Provide the (X, Y) coordinate of the cell's center where the given text is located.  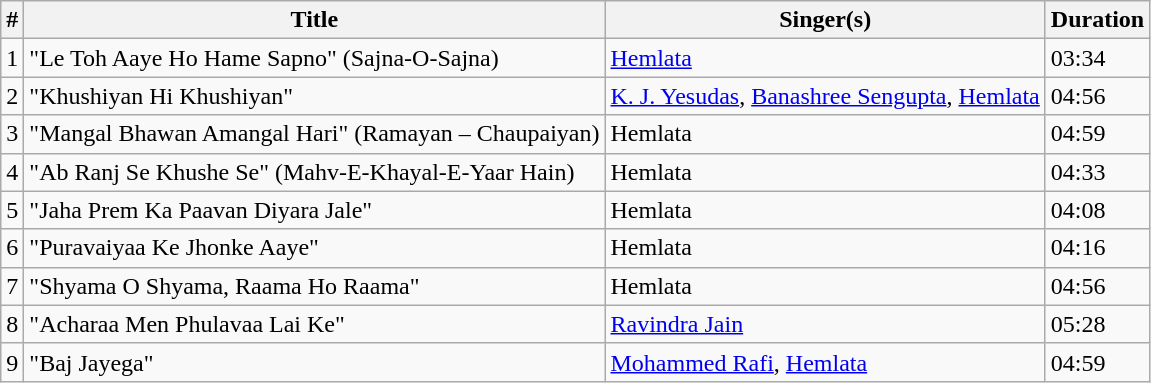
Title (314, 20)
"Jaha Prem Ka Paavan Diyara Jale" (314, 210)
4 (12, 172)
K. J. Yesudas, Banashree Sengupta, Hemlata (825, 96)
"Acharaa Men Phulavaa Lai Ke" (314, 324)
2 (12, 96)
5 (12, 210)
6 (12, 248)
"Ab Ranj Se Khushe Se" (Mahv-E-Khayal-E-Yaar Hain) (314, 172)
"Mangal Bhawan Amangal Hari" (Ramayan – Chaupaiyan) (314, 134)
05:28 (1097, 324)
03:34 (1097, 58)
1 (12, 58)
3 (12, 134)
Duration (1097, 20)
7 (12, 286)
"Khushiyan Hi Khushiyan" (314, 96)
Singer(s) (825, 20)
"Baj Jayega" (314, 362)
04:33 (1097, 172)
04:08 (1097, 210)
Mohammed Rafi, Hemlata (825, 362)
04:16 (1097, 248)
# (12, 20)
"Le Toh Aaye Ho Hame Sapno" (Sajna-O-Sajna) (314, 58)
8 (12, 324)
9 (12, 362)
"Puravaiyaa Ke Jhonke Aaye" (314, 248)
"Shyama O Shyama, Raama Ho Raama" (314, 286)
Ravindra Jain (825, 324)
